Scan for the cell matching the given text and deliver its (X, Y) coordinate at center. 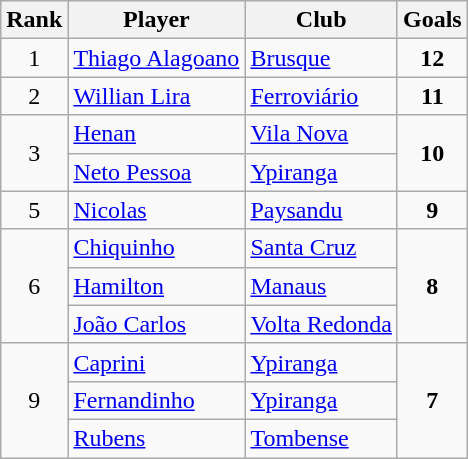
Rubens (156, 438)
Fernandinho (156, 400)
7 (432, 400)
Club (322, 20)
Paysandu (322, 210)
João Carlos (156, 324)
Volta Redonda (322, 324)
11 (432, 96)
Willian Lira (156, 96)
Brusque (322, 58)
Player (156, 20)
Neto Pessoa (156, 172)
8 (432, 286)
12 (432, 58)
Tombense (322, 438)
Santa Cruz (322, 248)
Hamilton (156, 286)
3 (34, 153)
Nicolas (156, 210)
Chiquinho (156, 248)
2 (34, 96)
Ferroviário (322, 96)
6 (34, 286)
Goals (432, 20)
Manaus (322, 286)
Thiago Alagoano (156, 58)
Vila Nova (322, 134)
Caprini (156, 362)
5 (34, 210)
1 (34, 58)
10 (432, 153)
Henan (156, 134)
Rank (34, 20)
